Detect which cell encompasses the target text, then output its [X, Y] center coordinate. 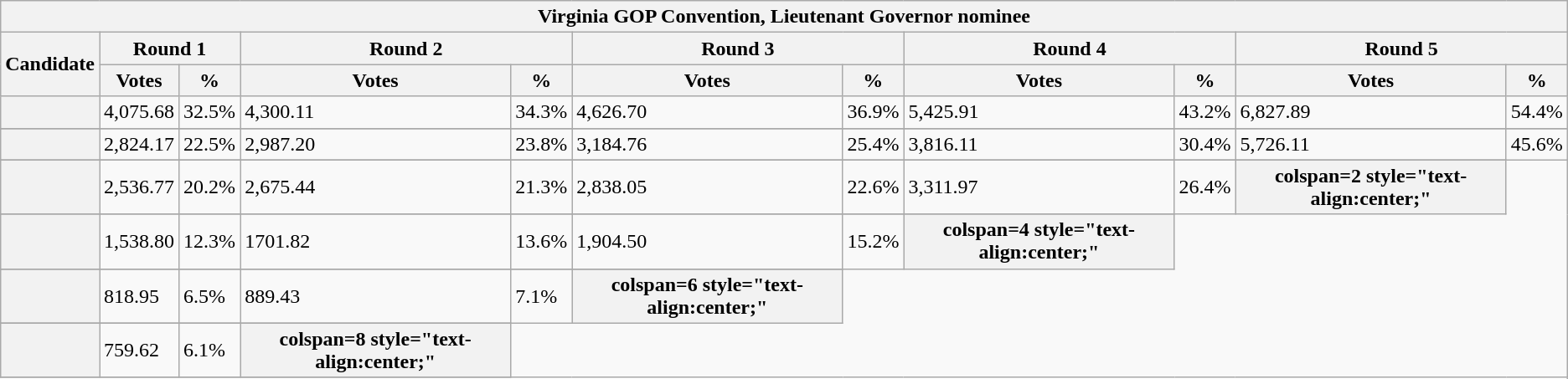
6,827.89 [1370, 112]
Round 2 [406, 49]
32.5% [209, 112]
25.4% [873, 144]
12.3% [209, 241]
43.2% [1204, 112]
7.1% [541, 296]
22.5% [209, 144]
4,300.11 [375, 112]
2,675.44 [375, 187]
3,184.76 [707, 144]
22.6% [873, 187]
2,838.05 [707, 187]
1701.82 [375, 241]
36.9% [873, 112]
15.2% [873, 241]
Round 5 [1401, 49]
Candidate [50, 64]
colspan=8 style="text-align:center;" [375, 350]
4,626.70 [707, 112]
3,311.97 [1039, 187]
889.43 [375, 296]
26.4% [1204, 187]
54.4% [1536, 112]
13.6% [541, 241]
30.4% [1204, 144]
34.3% [541, 112]
2,536.77 [139, 187]
colspan=4 style="text-align:center;" [1039, 241]
colspan=6 style="text-align:center;" [707, 296]
21.3% [541, 187]
Round 1 [169, 49]
Round 3 [738, 49]
colspan=2 style="text-align:center;" [1370, 187]
23.8% [541, 144]
818.95 [139, 296]
6.1% [209, 350]
1,538.80 [139, 241]
5,726.11 [1370, 144]
6.5% [209, 296]
Round 4 [1070, 49]
4,075.68 [139, 112]
45.6% [1536, 144]
3,816.11 [1039, 144]
20.2% [209, 187]
Virginia GOP Convention, Lieutenant Governor nominee [784, 17]
1,904.50 [707, 241]
759.62 [139, 350]
2,987.20 [375, 144]
2,824.17 [139, 144]
5,425.91 [1039, 112]
